Locate the cell with the specified text and output its [X, Y] center coordinate. 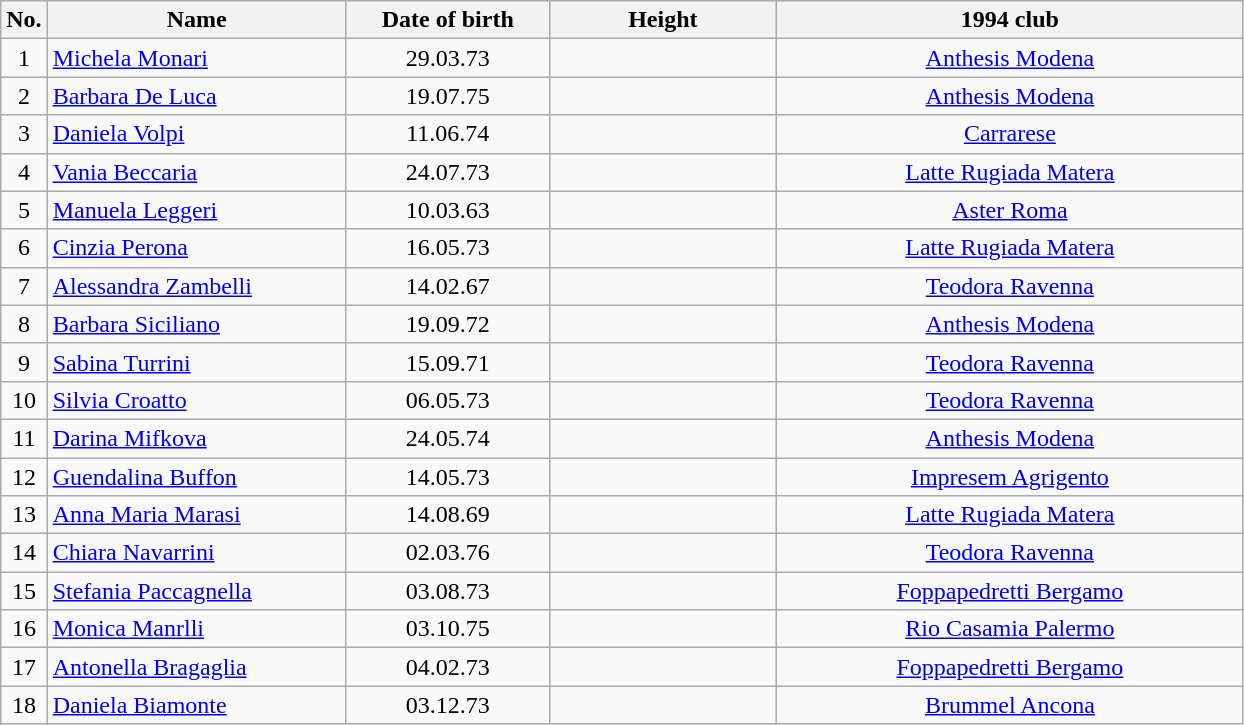
10.03.63 [448, 210]
03.12.73 [448, 705]
24.05.74 [448, 438]
Guendalina Buffon [196, 477]
11.06.74 [448, 134]
10 [24, 400]
19.09.72 [448, 324]
Antonella Bragaglia [196, 667]
Silvia Croatto [196, 400]
03.10.75 [448, 629]
Alessandra Zambelli [196, 286]
Vania Beccaria [196, 172]
14 [24, 553]
14.08.69 [448, 515]
14.05.73 [448, 477]
9 [24, 362]
3 [24, 134]
Date of birth [448, 20]
Sabina Turrini [196, 362]
No. [24, 20]
04.02.73 [448, 667]
7 [24, 286]
8 [24, 324]
Barbara Siciliano [196, 324]
11 [24, 438]
5 [24, 210]
4 [24, 172]
Monica Manrlli [196, 629]
06.05.73 [448, 400]
Daniela Biamonte [196, 705]
18 [24, 705]
24.07.73 [448, 172]
Michela Monari [196, 58]
Name [196, 20]
Cinzia Perona [196, 248]
Stefania Paccagnella [196, 591]
6 [24, 248]
02.03.76 [448, 553]
Darina Mifkova [196, 438]
Barbara De Luca [196, 96]
29.03.73 [448, 58]
17 [24, 667]
1994 club [1010, 20]
15.09.71 [448, 362]
Daniela Volpi [196, 134]
1 [24, 58]
Anna Maria Marasi [196, 515]
Chiara Navarrini [196, 553]
03.08.73 [448, 591]
Manuela Leggeri [196, 210]
14.02.67 [448, 286]
Height [662, 20]
15 [24, 591]
Aster Roma [1010, 210]
16.05.73 [448, 248]
16 [24, 629]
2 [24, 96]
Rio Casamia Palermo [1010, 629]
Carrarese [1010, 134]
13 [24, 515]
Brummel Ancona [1010, 705]
Impresem Agrigento [1010, 477]
19.07.75 [448, 96]
12 [24, 477]
